From the cell containing the given text, extract its center point as (X, Y) coordinate. 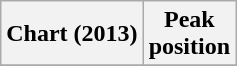
Chart (2013) (72, 34)
Peakposition (189, 34)
